Output the (X, Y) coordinate of the center of the cell containing the given text.  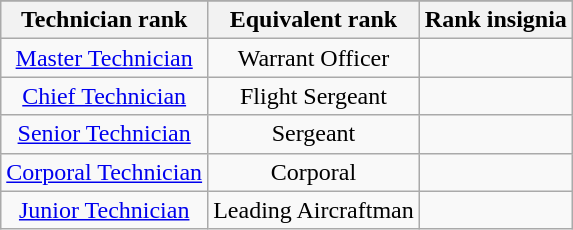
Junior Technician (104, 210)
Flight Sergeant (314, 96)
Equivalent rank (314, 20)
Sergeant (314, 134)
Rank insignia (496, 20)
Warrant Officer (314, 58)
Corporal Technician (104, 172)
Senior Technician (104, 134)
Master Technician (104, 58)
Technician rank (104, 20)
Chief Technician (104, 96)
Corporal (314, 172)
Leading Aircraftman (314, 210)
